Find where the given text appears and provide that cell's center as [x, y] coordinate. 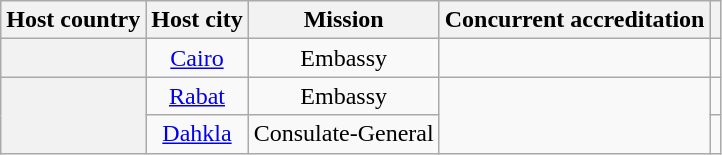
Cairo [197, 58]
Mission [344, 20]
Concurrent accreditation [574, 20]
Host city [197, 20]
Rabat [197, 96]
Consulate-General [344, 134]
Dahkla [197, 134]
Host country [74, 20]
